Detect which cell encompasses the target text, then output its [X, Y] center coordinate. 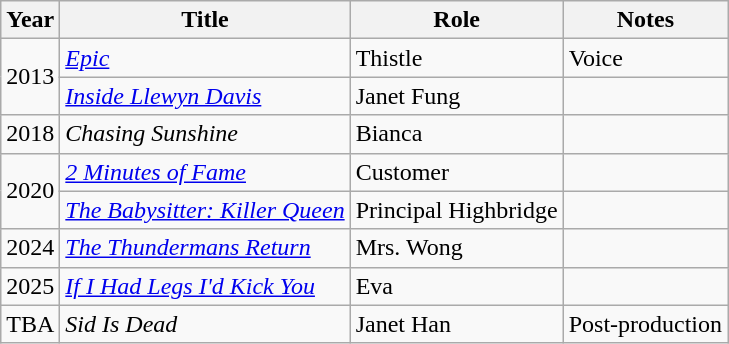
Eva [456, 286]
The Babysitter: Killer Queen [205, 210]
Principal Highbridge [456, 210]
Sid Is Dead [205, 324]
Inside Llewyn Davis [205, 96]
Chasing Sunshine [205, 134]
Thistle [456, 58]
2 Minutes of Fame [205, 172]
TBA [30, 324]
2020 [30, 191]
Voice [645, 58]
Notes [645, 20]
Year [30, 20]
The Thundermans Return [205, 248]
Customer [456, 172]
2018 [30, 134]
Janet Fung [456, 96]
2013 [30, 77]
If I Had Legs I'd Kick You [205, 286]
Post-production [645, 324]
Epic [205, 58]
Role [456, 20]
Janet Han [456, 324]
2025 [30, 286]
2024 [30, 248]
Bianca [456, 134]
Title [205, 20]
Mrs. Wong [456, 248]
